Detect which cell encompasses the target text, then output its [X, Y] center coordinate. 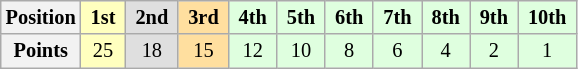
4th [253, 17]
15 [203, 51]
25 [104, 51]
1 [547, 51]
8th [446, 17]
1st [104, 17]
Points [41, 51]
4 [446, 51]
3rd [203, 17]
6 [397, 51]
6th [349, 17]
18 [152, 51]
9th [494, 17]
2 [494, 51]
10 [301, 51]
12 [253, 51]
10th [547, 17]
7th [397, 17]
5th [301, 17]
Position [41, 17]
8 [349, 51]
2nd [152, 17]
